Return the [X, Y] coordinate for the center point of the cell that contains the specified text.  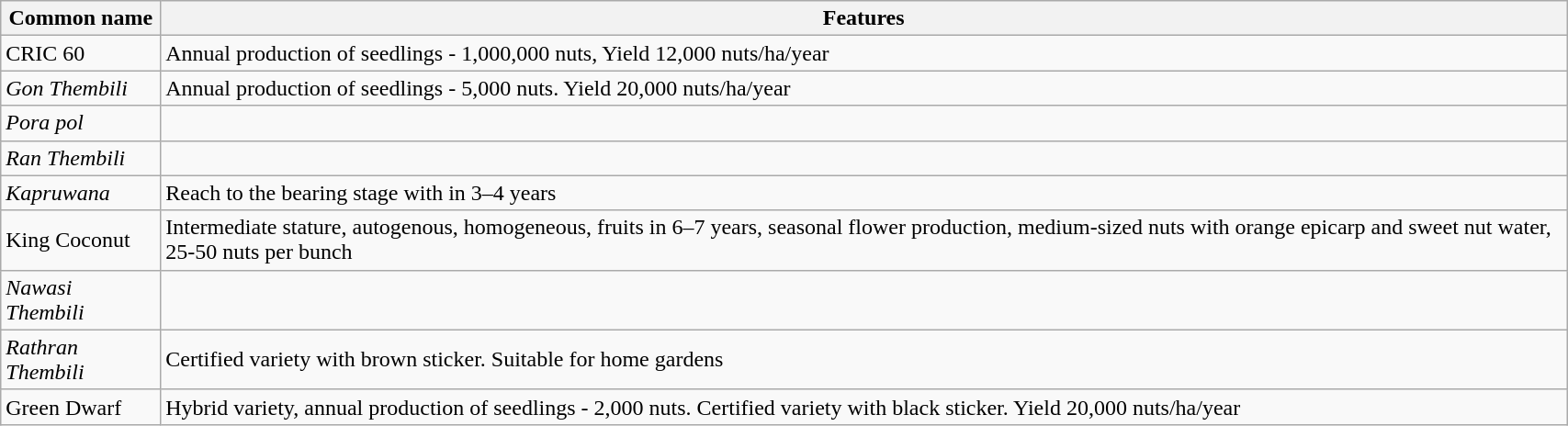
Rathran Thembili [81, 360]
Common name [81, 18]
Hybrid variety, annual production of seedlings - 2,000 nuts. Certified variety with black sticker. Yield 20,000 nuts/ha/year [863, 407]
Annual production of seedlings - 5,000 nuts. Yield 20,000 nuts/ha/year [863, 88]
Reach to the bearing stage with in 3–4 years [863, 193]
CRIC 60 [81, 53]
Certified variety with brown sticker. Suitable for home gardens [863, 360]
Nawasi Thembili [81, 299]
Pora pol [81, 123]
Features [863, 18]
King Coconut [81, 241]
Kapruwana [81, 193]
Gon Thembili [81, 88]
Green Dwarf [81, 407]
Annual production of seedlings - 1,000,000 nuts, Yield 12,000 nuts/ha/year [863, 53]
Ran Thembili [81, 158]
